Scan for the cell matching the given text and deliver its [x, y] coordinate at center. 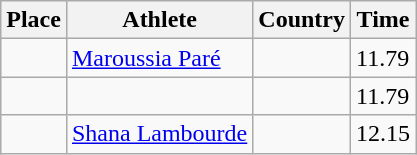
Athlete [159, 20]
Time [384, 20]
Shana Lambourde [159, 134]
Place [34, 20]
12.15 [384, 134]
Maroussia Paré [159, 58]
Country [302, 20]
